Extract the (X, Y) coordinate from the center of the cell holding the provided text.  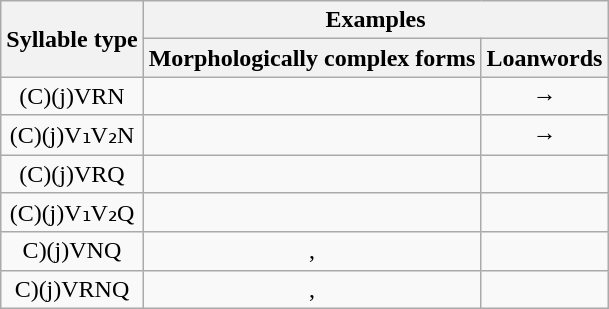
C)(j)VNQ (72, 251)
Morphologically complex forms (312, 58)
Syllable type (72, 39)
Examples (376, 20)
C)(j)VRNQ (72, 289)
(C)(j)VRQ (72, 173)
(C)(j)V₁V₂N (72, 135)
(C)(j)VRN (72, 96)
Loanwords (544, 58)
(C)(j)V₁V₂Q (72, 213)
